Capture the cell that displays the provided text and extract its (x, y) central coordinate. 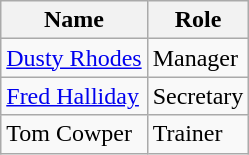
Name (74, 20)
Secretary (198, 96)
Dusty Rhodes (74, 58)
Role (198, 20)
Tom Cowper (74, 134)
Fred Halliday (74, 96)
Trainer (198, 134)
Manager (198, 58)
